Search for the cell housing the specified text and yield its [X, Y] center coordinate. 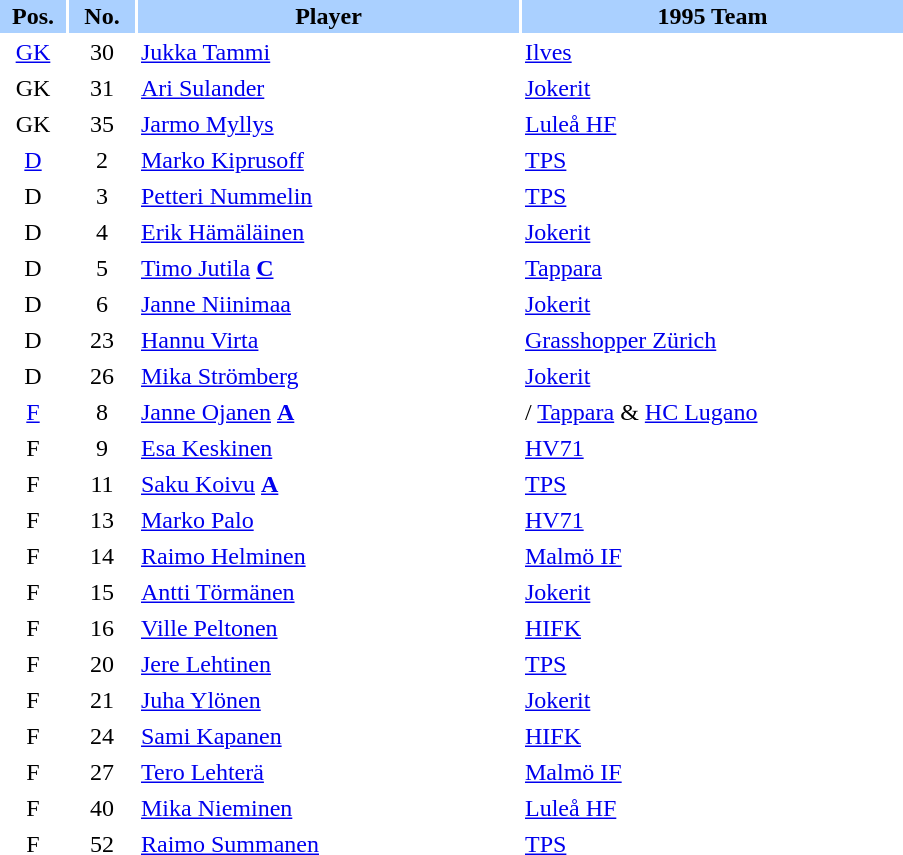
31 [102, 88]
14 [102, 556]
35 [102, 124]
23 [102, 340]
27 [102, 772]
6 [102, 304]
26 [102, 376]
Jukka Tammi [328, 52]
Hannu Virta [328, 340]
3 [102, 196]
20 [102, 664]
Pos. [33, 16]
Sami Kapanen [328, 736]
40 [102, 808]
5 [102, 268]
/ Tappara & HC Lugano [712, 412]
Janne Ojanen A [328, 412]
21 [102, 700]
Player [328, 16]
No. [102, 16]
Grasshopper Zürich [712, 340]
Ari Sulander [328, 88]
Janne Niinimaa [328, 304]
2 [102, 160]
24 [102, 736]
11 [102, 484]
Saku Koivu A [328, 484]
9 [102, 448]
Ilves [712, 52]
8 [102, 412]
15 [102, 592]
Tero Lehterä [328, 772]
Mika Strömberg [328, 376]
Mika Nieminen [328, 808]
Marko Palo [328, 520]
Esa Keskinen [328, 448]
Jarmo Myllys [328, 124]
Petteri Nummelin [328, 196]
Juha Ylönen [328, 700]
16 [102, 628]
Erik Hämäläinen [328, 232]
1995 Team [712, 16]
Jere Lehtinen [328, 664]
Raimo Helminen [328, 556]
Marko Kiprusoff [328, 160]
13 [102, 520]
Ville Peltonen [328, 628]
Tappara [712, 268]
Antti Törmänen [328, 592]
30 [102, 52]
Timo Jutila C [328, 268]
4 [102, 232]
